Determine the (x, y) coordinate at the center of the cell enclosing the given text.  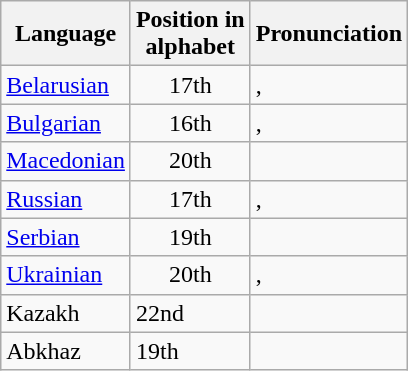
Pronunciation (328, 34)
Serbian (66, 237)
Language (66, 34)
Position in alphabet (190, 34)
Bulgarian (66, 123)
Ukrainian (66, 275)
Abkhaz (66, 351)
22nd (190, 313)
16th (190, 123)
Kazakh (66, 313)
Belarusian (66, 85)
Russian (66, 199)
Macedonian (66, 161)
